Identify which cell holds the provided text, then report its [x, y] central coordinate. 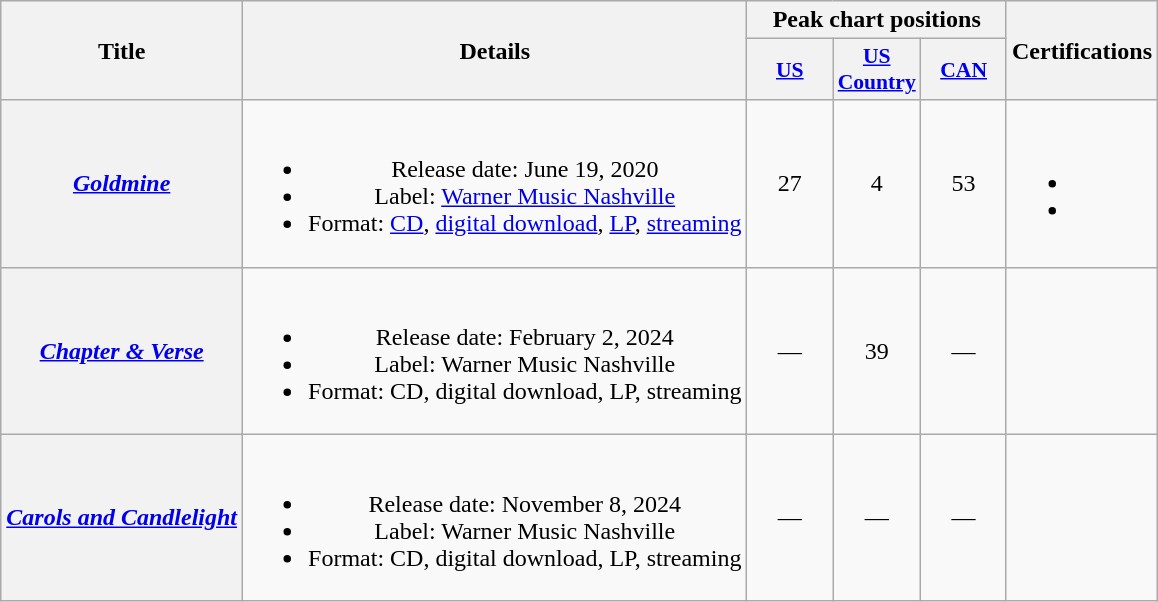
US [790, 70]
US Country [877, 70]
CAN [964, 70]
4 [877, 184]
Peak chart positions [877, 20]
Title [122, 50]
27 [790, 184]
Chapter & Verse [122, 350]
Certifications [1082, 50]
39 [877, 350]
Release date: February 2, 2024Label: Warner Music NashvilleFormat: CD, digital download, LP, streaming [495, 350]
53 [964, 184]
Release date: June 19, 2020Label: Warner Music NashvilleFormat: CD, digital download, LP, streaming [495, 184]
Carols and Candlelight [122, 518]
Goldmine [122, 184]
Release date: November 8, 2024Label: Warner Music NashvilleFormat: CD, digital download, LP, streaming [495, 518]
Details [495, 50]
